Provide the [x, y] coordinate of the cell's center where the given text is located.  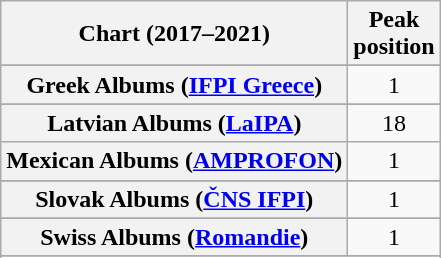
Latvian Albums (LaIPA) [174, 123]
Slovak Albums (ČNS IFPI) [174, 199]
Greek Albums (IFPI Greece) [174, 85]
Mexican Albums (AMPROFON) [174, 161]
Peakposition [394, 34]
Chart (2017–2021) [174, 34]
Swiss Albums (Romandie) [174, 237]
18 [394, 123]
